Return the (x, y) coordinate for the center point of the cell that contains the specified text.  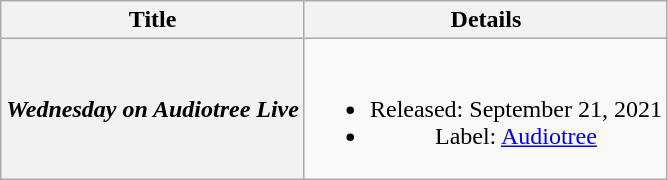
Details (486, 20)
Title (153, 20)
Wednesday on Audiotree Live (153, 109)
Released: September 21, 2021Label: Audiotree (486, 109)
